Search for the cell housing the specified text and yield its [X, Y] center coordinate. 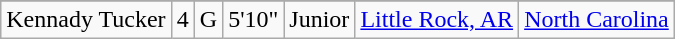
North Carolina [597, 20]
4 [182, 20]
5'10" [254, 20]
Little Rock, AR [437, 20]
G [208, 20]
Kennady Tucker [86, 20]
Junior [320, 20]
